From the cell containing the given text, extract its center point as [x, y] coordinate. 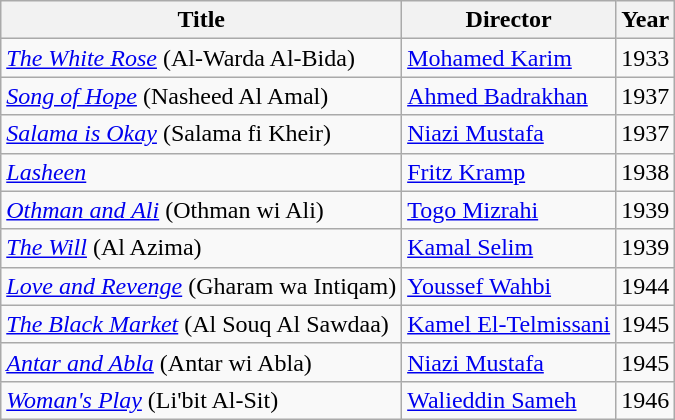
Title [202, 20]
Love and Revenge (Gharam wa Intiqam) [202, 286]
The Will (Al Azima) [202, 248]
1938 [646, 172]
Mohamed Karim [509, 58]
Othman and Ali (Othman wi Ali) [202, 210]
Kamel El-Telmissani [509, 324]
1933 [646, 58]
Youssef Wahbi [509, 286]
Salama is Okay (Salama fi Kheir) [202, 134]
Year [646, 20]
Director [509, 20]
Walieddin Sameh [509, 400]
The Black Market (Al Souq Al Sawdaa) [202, 324]
Lasheen [202, 172]
Woman's Play (Li'bit Al-Sit) [202, 400]
Antar and Abla (Antar wi Abla) [202, 362]
Fritz Kramp [509, 172]
1946 [646, 400]
Ahmed Badrakhan [509, 96]
Song of Hope (Nasheed Al Amal) [202, 96]
1944 [646, 286]
Togo Mizrahi [509, 210]
The White Rose (Al-Warda Al-Bida) [202, 58]
Kamal Selim [509, 248]
